Return the (x, y) coordinate for the center point of the cell that contains the specified text.  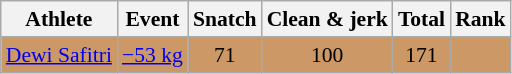
Event (152, 19)
Dewi Safitri (59, 55)
Snatch (225, 19)
100 (328, 55)
−53 kg (152, 55)
71 (225, 55)
Athlete (59, 19)
171 (422, 55)
Total (422, 19)
Clean & jerk (328, 19)
Rank (480, 19)
